Find where the given text appears and provide that cell's center as [X, Y] coordinate. 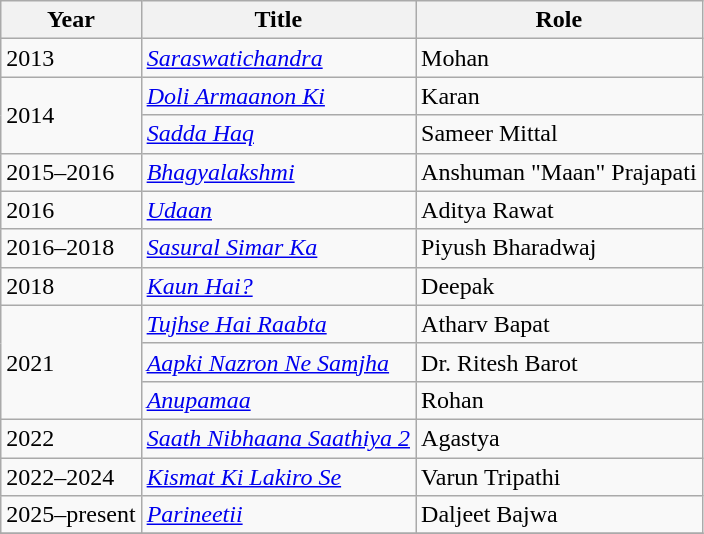
Piyush Bharadwaj [560, 248]
Anshuman "Maan" Prajapati [560, 172]
Agastya [560, 438]
Saraswatichandra [278, 58]
Parineetii [278, 515]
Aditya Rawat [560, 210]
Daljeet Bajwa [560, 515]
2016 [71, 210]
Bhagyalakshmi [278, 172]
Kaun Hai? [278, 286]
Kismat Ki Lakiro Se [278, 477]
Sasural Simar Ka [278, 248]
Sameer Mittal [560, 134]
Tujhse Hai Raabta [278, 324]
Mohan [560, 58]
2022–2024 [71, 477]
Title [278, 20]
2016–2018 [71, 248]
Rohan [560, 400]
2018 [71, 286]
2021 [71, 362]
Aapki Nazron Ne Samjha [278, 362]
Dr. Ritesh Barot [560, 362]
Doli Armaanon Ki [278, 96]
Sadda Haq [278, 134]
2014 [71, 115]
Varun Tripathi [560, 477]
2022 [71, 438]
Deepak [560, 286]
Year [71, 20]
2013 [71, 58]
Karan [560, 96]
Saath Nibhaana Saathiya 2 [278, 438]
Anupamaa [278, 400]
Atharv Bapat [560, 324]
Udaan [278, 210]
2015–2016 [71, 172]
2025–present [71, 515]
Role [560, 20]
